Output the (X, Y) coordinate of the center of the cell containing the given text.  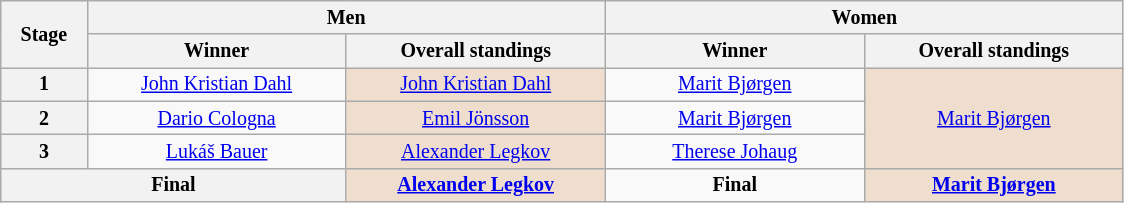
Dario Cologna (216, 118)
Lukáš Bauer (216, 152)
Therese Johaug (734, 152)
Women (864, 18)
1 (44, 84)
Emil Jönsson (476, 118)
Stage (44, 34)
2 (44, 118)
3 (44, 152)
Men (346, 18)
